Find where the given text appears and provide that cell's center as [x, y] coordinate. 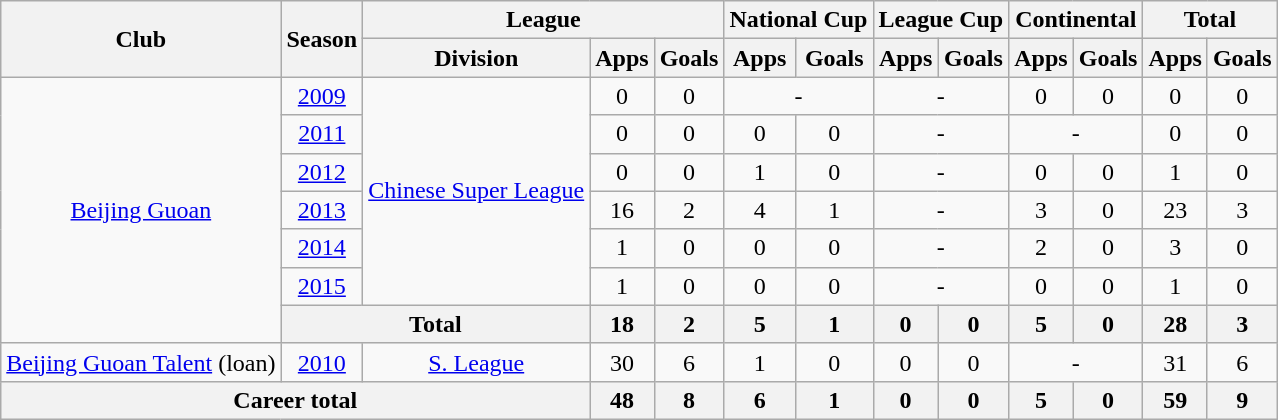
18 [622, 324]
Chinese Super League [476, 191]
28 [1175, 324]
2009 [322, 96]
2014 [322, 248]
S. League [476, 362]
Division [476, 58]
23 [1175, 210]
2011 [322, 134]
9 [1242, 400]
Club [141, 39]
2012 [322, 172]
59 [1175, 400]
League [544, 20]
Beijing Guoan [141, 210]
Career total [296, 400]
Season [322, 39]
31 [1175, 362]
League Cup [941, 20]
4 [760, 210]
30 [622, 362]
8 [689, 400]
16 [622, 210]
48 [622, 400]
2015 [322, 286]
Beijing Guoan Talent (loan) [141, 362]
Continental [1076, 20]
2010 [322, 362]
National Cup [798, 20]
2013 [322, 210]
